Return (X, Y) of the center of cell containing provided text 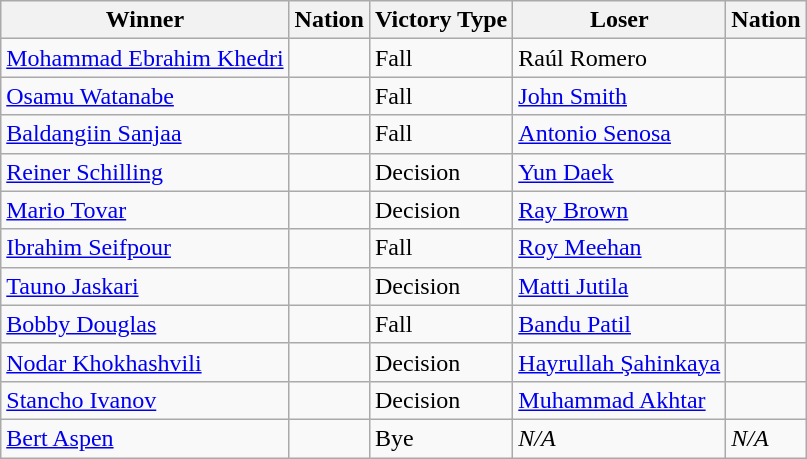
Ray Brown (620, 210)
Loser (620, 20)
Reiner Schilling (145, 172)
Tauno Jaskari (145, 286)
Antonio Senosa (620, 134)
Baldangiin Sanjaa (145, 134)
Victory Type (440, 20)
Mario Tovar (145, 210)
Matti Jutila (620, 286)
Bert Aspen (145, 438)
Mohammad Ebrahim Khedri (145, 58)
Bandu Patil (620, 324)
John Smith (620, 96)
Roy Meehan (620, 248)
Osamu Watanabe (145, 96)
Winner (145, 20)
Hayrullah Şahinkaya (620, 362)
Bobby Douglas (145, 324)
Muhammad Akhtar (620, 400)
Ibrahim Seifpour (145, 248)
Yun Daek (620, 172)
Bye (440, 438)
Raúl Romero (620, 58)
Nodar Khokhashvili (145, 362)
Stancho Ivanov (145, 400)
